Find where the given text appears and provide that cell's center as [X, Y] coordinate. 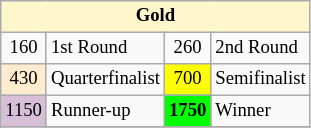
430 [24, 80]
700 [187, 80]
1150 [24, 112]
160 [24, 48]
Winner [260, 112]
260 [187, 48]
1st Round [105, 48]
Runner-up [105, 112]
1750 [187, 112]
Semifinalist [260, 80]
Gold [156, 16]
Quarterfinalist [105, 80]
2nd Round [260, 48]
